Find where the given text appears and provide that cell's center as [x, y] coordinate. 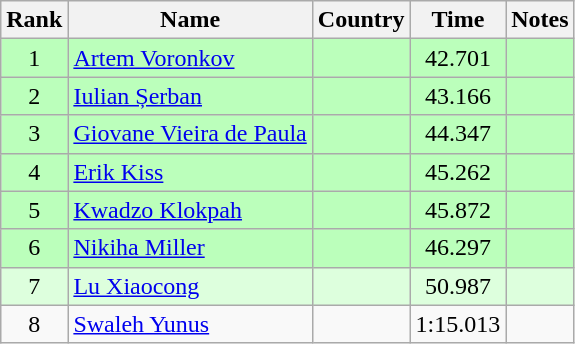
44.347 [458, 134]
Notes [540, 20]
Artem Voronkov [190, 58]
2 [34, 96]
8 [34, 324]
50.987 [458, 286]
1 [34, 58]
Lu Xiaocong [190, 286]
6 [34, 248]
43.166 [458, 96]
45.262 [458, 172]
Kwadzo Klokpah [190, 210]
7 [34, 286]
Time [458, 20]
42.701 [458, 58]
Erik Kiss [190, 172]
45.872 [458, 210]
3 [34, 134]
Swaleh Yunus [190, 324]
Giovane Vieira de Paula [190, 134]
4 [34, 172]
Rank [34, 20]
1:15.013 [458, 324]
46.297 [458, 248]
Nikiha Miller [190, 248]
Country [361, 20]
Iulian Șerban [190, 96]
5 [34, 210]
Name [190, 20]
